Determine the [X, Y] coordinate at the center of the cell enclosing the given text.  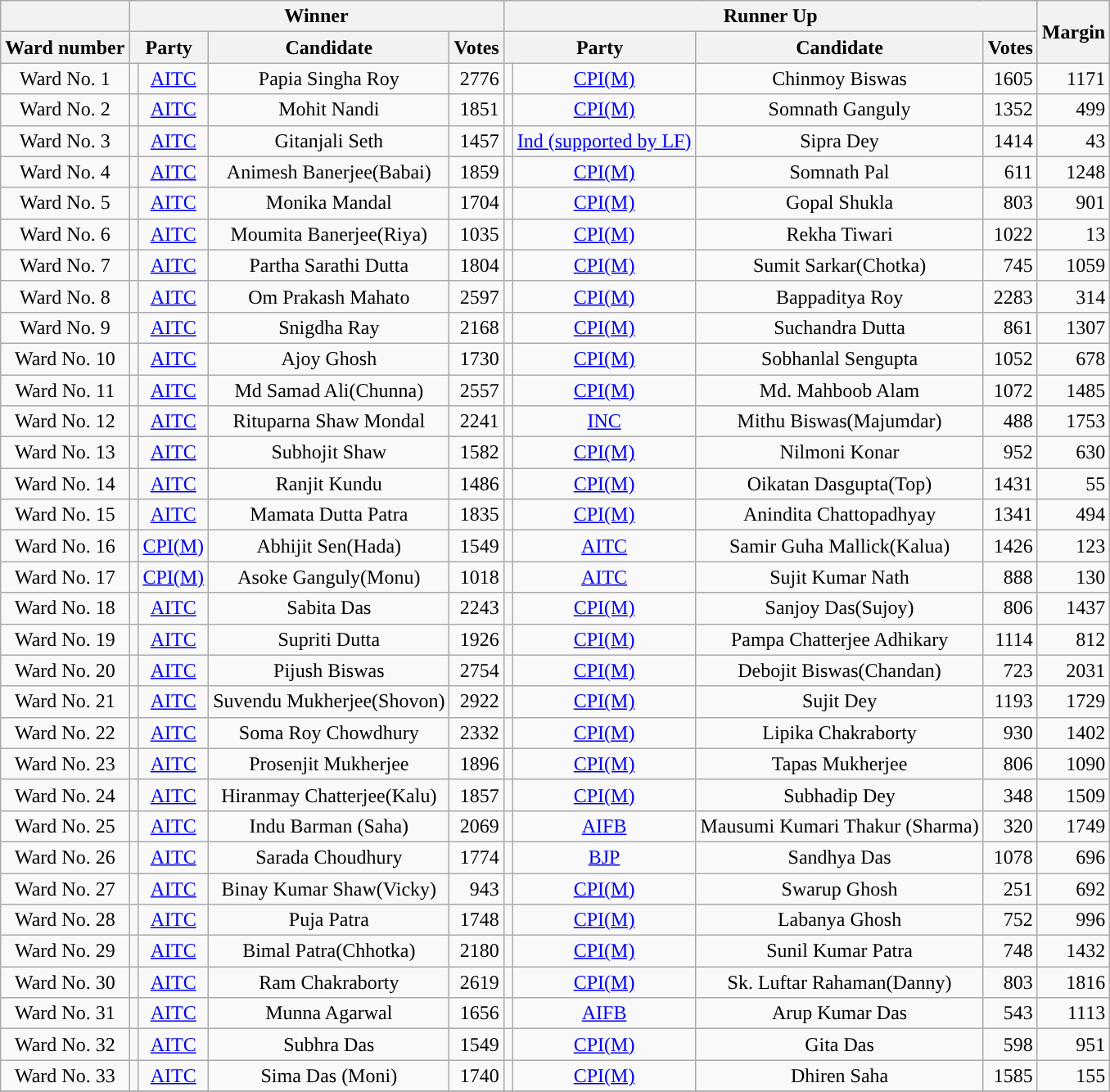
Ward No. 19 [65, 639]
1431 [1010, 484]
861 [1010, 327]
1437 [1073, 608]
Ward No. 6 [65, 234]
1078 [1010, 857]
Ward No. 7 [65, 265]
BJP [604, 857]
Somnath Ganguly [840, 110]
Samir Guha Mallick(Kalua) [840, 546]
1072 [1010, 390]
1605 [1010, 79]
Partha Sarathi Dutta [329, 265]
Ind (supported by LF) [604, 141]
Ward No. 24 [65, 795]
55 [1073, 484]
Ward No. 28 [65, 920]
Puja Patra [329, 920]
1059 [1073, 265]
2168 [476, 327]
1402 [1073, 733]
Tapas Mukherjee [840, 764]
1749 [1073, 826]
Bimal Patra(Chhotka) [329, 951]
Sabita Das [329, 608]
Gitanjali Seth [329, 141]
Munna Agarwal [329, 1013]
Suchandra Dutta [840, 327]
Ward No. 2 [65, 110]
INC [604, 422]
Sujit Kumar Nath [840, 577]
Ward No. 16 [65, 546]
1582 [476, 453]
1857 [476, 795]
348 [1010, 795]
Ward No. 9 [65, 327]
Subhadip Dey [840, 795]
Ram Chakraborty [329, 982]
1926 [476, 639]
320 [1010, 826]
Ajoy Ghosh [329, 359]
Sujit Dey [840, 702]
Snigdha Ray [329, 327]
314 [1073, 296]
Sumit Sarkar(Chotka) [840, 265]
Ward No. 27 [65, 888]
Mausumi Kumari Thakur (Sharma) [840, 826]
Gopal Shukla [840, 203]
Sunil Kumar Patra [840, 951]
Arup Kumar Das [840, 1013]
696 [1073, 857]
Ward No. 15 [65, 515]
Ward No. 23 [65, 764]
Subhojit Shaw [329, 453]
2069 [476, 826]
123 [1073, 546]
812 [1073, 639]
1193 [1010, 702]
43 [1073, 141]
543 [1010, 1013]
Supriti Dutta [329, 639]
2557 [476, 390]
Anindita Chattopadhyay [840, 515]
1753 [1073, 422]
Mamata Dutta Patra [329, 515]
Runner Up [770, 16]
Margin [1073, 32]
Binay Kumar Shaw(Vicky) [329, 888]
Ward No. 18 [65, 608]
Subhra Das [329, 1045]
692 [1073, 888]
888 [1010, 577]
488 [1010, 422]
Ward No. 21 [65, 702]
1774 [476, 857]
Ward No. 14 [65, 484]
Md. Mahboob Alam [840, 390]
1851 [476, 110]
Om Prakash Mahato [329, 296]
Ward No. 3 [65, 141]
1052 [1010, 359]
2776 [476, 79]
Ward No. 11 [65, 390]
Swarup Ghosh [840, 888]
1248 [1073, 172]
678 [1073, 359]
1457 [476, 141]
748 [1010, 951]
Ward No. 5 [65, 203]
1509 [1073, 795]
1113 [1073, 1013]
Monika Mandal [329, 203]
2597 [476, 296]
598 [1010, 1045]
Ward No. 25 [65, 826]
Moumita Banerjee(Riya) [329, 234]
2922 [476, 702]
752 [1010, 920]
Ward No. 31 [65, 1013]
Chinmoy Biswas [840, 79]
Ward No. 30 [65, 982]
Rituparna Shaw Mondal [329, 422]
Ward No. 17 [65, 577]
Sandhya Das [840, 857]
Md Samad Ali(Chunna) [329, 390]
Sarada Choudhury [329, 857]
Oikatan Dasgupta(Top) [840, 484]
Ward No. 33 [65, 1076]
1656 [476, 1013]
630 [1073, 453]
1426 [1010, 546]
1585 [1010, 1076]
2241 [476, 422]
Soma Roy Chowdhury [329, 733]
Rekha Tiwari [840, 234]
996 [1073, 920]
1729 [1073, 702]
251 [1010, 888]
1035 [476, 234]
Gita Das [840, 1045]
Ward No. 10 [65, 359]
1485 [1073, 390]
1804 [476, 265]
Prosenjit Mukherjee [329, 764]
Ward No. 12 [65, 422]
1748 [476, 920]
Papia Singha Roy [329, 79]
2283 [1010, 296]
1704 [476, 203]
Ward No. 20 [65, 670]
Animesh Banerjee(Babai) [329, 172]
Sanjoy Das(Sujoy) [840, 608]
Suvendu Mukherjee(Shovon) [329, 702]
901 [1073, 203]
943 [476, 888]
1307 [1073, 327]
Ward No. 13 [65, 453]
Lipika Chakraborty [840, 733]
13 [1073, 234]
Ward number [65, 47]
Dhiren Saha [840, 1076]
Sima Das (Moni) [329, 1076]
2332 [476, 733]
745 [1010, 265]
1022 [1010, 234]
Pijush Biswas [329, 670]
1432 [1073, 951]
Sk. Luftar Rahaman(Danny) [840, 982]
155 [1073, 1076]
1090 [1073, 764]
Ward No. 8 [65, 296]
Ward No. 22 [65, 733]
2180 [476, 951]
1171 [1073, 79]
2619 [476, 982]
Pampa Chatterjee Adhikary [840, 639]
2031 [1073, 670]
Sipra Dey [840, 141]
Debojit Biswas(Chandan) [840, 670]
1018 [476, 577]
Mithu Biswas(Majumdar) [840, 422]
1896 [476, 764]
1730 [476, 359]
Labanya Ghosh [840, 920]
2754 [476, 670]
Bappaditya Roy [840, 296]
Ranjit Kundu [329, 484]
Winner [316, 16]
Sobhanlal Sengupta [840, 359]
Ward No. 32 [65, 1045]
499 [1073, 110]
930 [1010, 733]
130 [1073, 577]
Hiranmay Chatterjee(Kalu) [329, 795]
1835 [476, 515]
1341 [1010, 515]
1740 [476, 1076]
Abhijit Sen(Hada) [329, 546]
951 [1073, 1045]
Indu Barman (Saha) [329, 826]
Nilmoni Konar [840, 453]
1114 [1010, 639]
Somnath Pal [840, 172]
1352 [1010, 110]
1816 [1073, 982]
2243 [476, 608]
Asoke Ganguly(Monu) [329, 577]
494 [1073, 515]
952 [1010, 453]
1414 [1010, 141]
Mohit Nandi [329, 110]
723 [1010, 670]
Ward No. 26 [65, 857]
Ward No. 1 [65, 79]
Ward No. 29 [65, 951]
Ward No. 4 [65, 172]
1486 [476, 484]
1859 [476, 172]
611 [1010, 172]
